Provide the [x, y] coordinate of the cell's center where the given text is located.  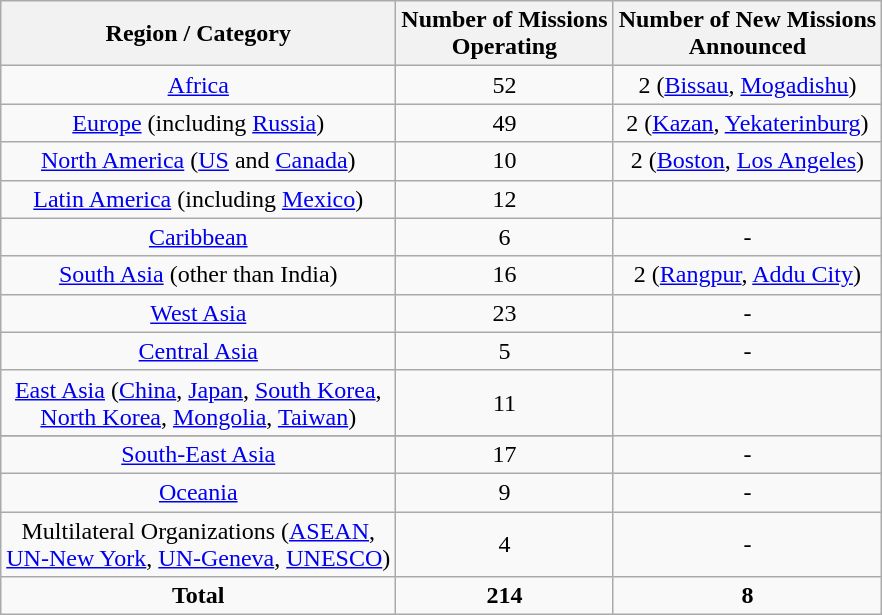
52 [504, 85]
Central Asia [198, 351]
Total [198, 596]
2 (Kazan, Yekaterinburg) [748, 123]
Region / Category [198, 34]
9 [504, 492]
Multilateral Organizations (ASEAN,UN-New York, UN-Geneva, UNESCO) [198, 544]
South Asia (other than India) [198, 275]
8 [748, 596]
214 [504, 596]
17 [504, 454]
2 (Rangpur, Addu City) [748, 275]
49 [504, 123]
5 [504, 351]
16 [504, 275]
South-East Asia [198, 454]
North America (US and Canada) [198, 161]
Africa [198, 85]
11 [504, 402]
23 [504, 313]
6 [504, 237]
10 [504, 161]
Caribbean [198, 237]
Latin America (including Mexico) [198, 199]
2 (Bissau, Mogadishu) [748, 85]
2 (Boston, Los Angeles) [748, 161]
East Asia (China, Japan, South Korea,North Korea, Mongolia, Taiwan) [198, 402]
Europe (including Russia) [198, 123]
West Asia [198, 313]
4 [504, 544]
Number of New MissionsAnnounced [748, 34]
12 [504, 199]
Oceania [198, 492]
Number of MissionsOperating [504, 34]
